Return (X, Y) of the center of cell containing provided text 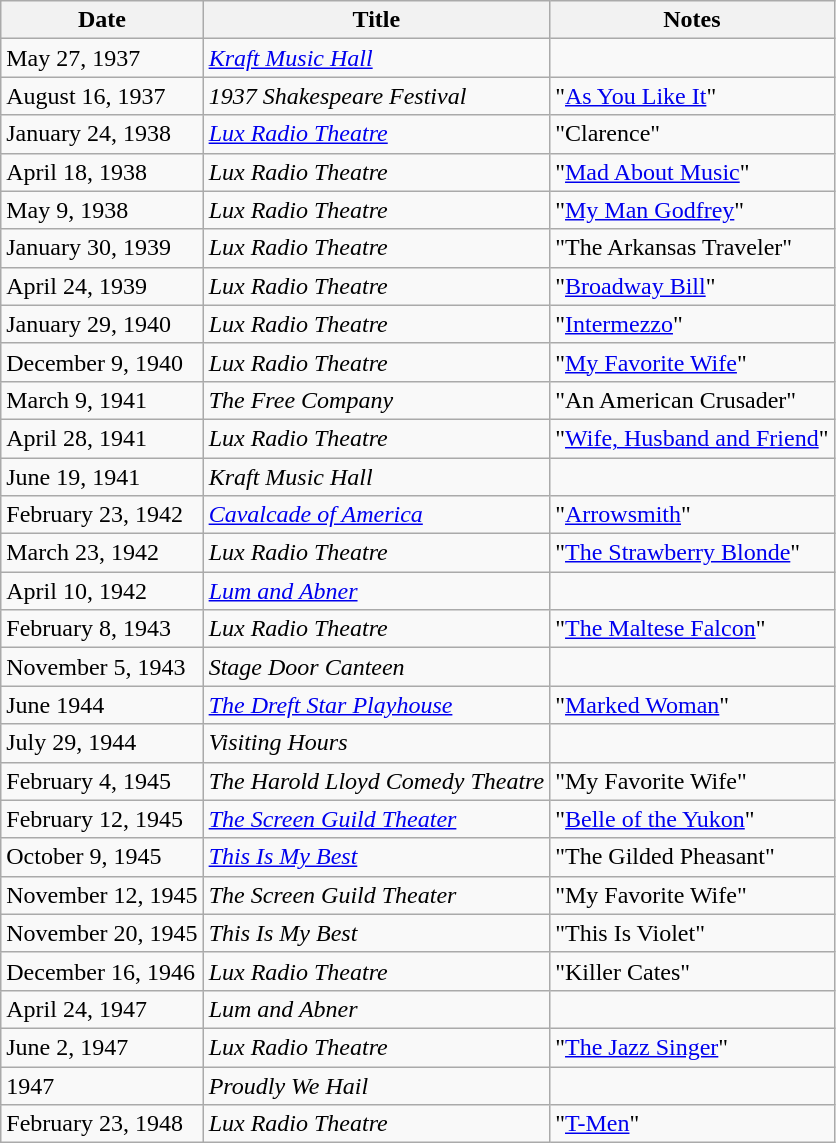
March 23, 1942 (102, 553)
December 16, 1946 (102, 971)
"Mad About Music" (692, 172)
"The Gilded Pheasant" (692, 857)
"My Man Godfrey" (692, 210)
"Clarence" (692, 134)
June 19, 1941 (102, 477)
June 2, 1947 (102, 1047)
"Wife, Husband and Friend" (692, 438)
"The Jazz Singer" (692, 1047)
Cavalcade of America (376, 515)
April 24, 1947 (102, 1009)
"The Arkansas Traveler" (692, 248)
February 23, 1942 (102, 515)
"Killer Cates" (692, 971)
April 24, 1939 (102, 286)
"As You Like It" (692, 96)
February 23, 1948 (102, 1124)
"Belle of the Yukon" (692, 819)
January 30, 1939 (102, 248)
The Harold Lloyd Comedy Theatre (376, 781)
The Dreft Star Playhouse (376, 705)
February 4, 1945 (102, 781)
August 16, 1937 (102, 96)
"Broadway Bill" (692, 286)
1937 Shakespeare Festival (376, 96)
May 9, 1938 (102, 210)
Title (376, 20)
November 5, 1943 (102, 667)
"T-Men" (692, 1124)
July 29, 1944 (102, 743)
"An American Crusader" (692, 400)
October 9, 1945 (102, 857)
June 1944 (102, 705)
The Free Company (376, 400)
February 12, 1945 (102, 819)
December 9, 1940 (102, 362)
Proudly We Hail (376, 1085)
Stage Door Canteen (376, 667)
January 29, 1940 (102, 324)
April 28, 1941 (102, 438)
"This Is Violet" (692, 933)
Date (102, 20)
April 18, 1938 (102, 172)
"Intermezzo" (692, 324)
1947 (102, 1085)
"The Strawberry Blonde" (692, 553)
February 8, 1943 (102, 629)
April 10, 1942 (102, 591)
"The Maltese Falcon" (692, 629)
March 9, 1941 (102, 400)
Notes (692, 20)
Visiting Hours (376, 743)
"Arrowsmith" (692, 515)
January 24, 1938 (102, 134)
"Marked Woman" (692, 705)
November 12, 1945 (102, 895)
May 27, 1937 (102, 58)
November 20, 1945 (102, 933)
